Return [x, y] of the center of cell containing provided text 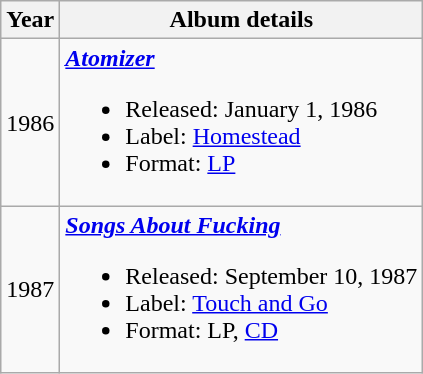
Year [30, 20]
AtomizerReleased: January 1, 1986Label: HomesteadFormat: LP [242, 122]
Album details [242, 20]
1987 [30, 290]
1986 [30, 122]
Songs About FuckingReleased: September 10, 1987Label: Touch and GoFormat: LP, CD [242, 290]
